From the cell containing the given text, extract its center point as (x, y) coordinate. 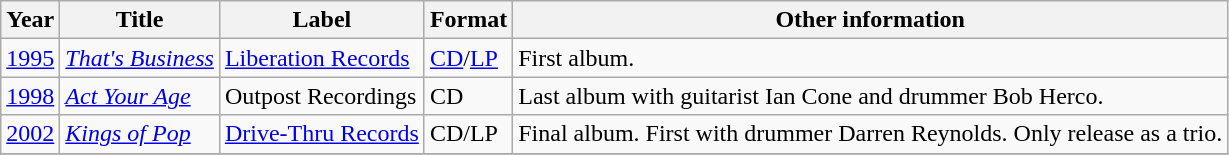
First album. (870, 58)
Kings of Pop (140, 134)
Liberation Records (322, 58)
Last album with guitarist Ian Cone and drummer Bob Herco. (870, 96)
Other information (870, 20)
1995 (30, 58)
Drive-Thru Records (322, 134)
Outpost Recordings (322, 96)
Label (322, 20)
Final album. First with drummer Darren Reynolds. Only release as a trio. (870, 134)
2002 (30, 134)
Act Your Age (140, 96)
CD (468, 96)
Year (30, 20)
1998 (30, 96)
That's Business (140, 58)
Title (140, 20)
Format (468, 20)
